For the text-containing cell, return its midpoint in (X, Y) coordinate format. 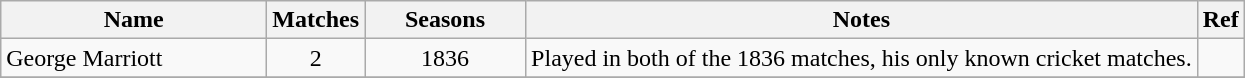
Matches (316, 20)
George Marriott (134, 58)
Ref (1220, 20)
Played in both of the 1836 matches, his only known cricket matches. (862, 58)
Seasons (446, 20)
Name (134, 20)
2 (316, 58)
1836 (446, 58)
Notes (862, 20)
